Find where the given text appears and provide that cell's center as [X, Y] coordinate. 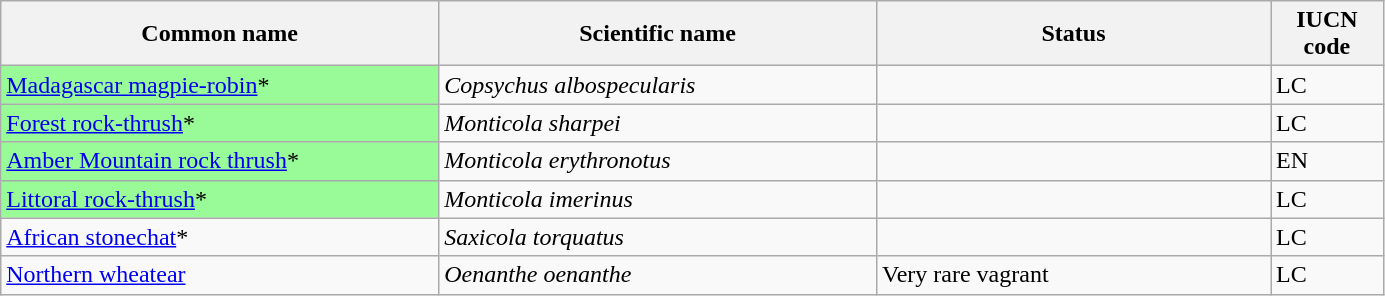
Monticola imerinus [658, 199]
Madagascar magpie-robin* [220, 85]
Monticola erythronotus [658, 161]
Copsychus albospecularis [658, 85]
Northern wheatear [220, 275]
Common name [220, 34]
Forest rock-thrush* [220, 123]
Saxicola torquatus [658, 237]
African stonechat* [220, 237]
Littoral rock-thrush* [220, 199]
EN [1328, 161]
Oenanthe oenanthe [658, 275]
Status [1073, 34]
Amber Mountain rock thrush* [220, 161]
Monticola sharpei [658, 123]
IUCN code [1328, 34]
Scientific name [658, 34]
Very rare vagrant [1073, 275]
